Find where the given text appears and provide that cell's center as [X, Y] coordinate. 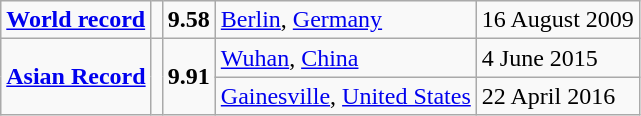
16 August 2009 [558, 20]
Asian Record [76, 77]
4 June 2015 [558, 58]
World record [76, 20]
Berlin, Germany [346, 20]
Gainesville, United States [346, 96]
22 April 2016 [558, 96]
9.91 [188, 77]
9.58 [188, 20]
Wuhan, China [346, 58]
